Output the [x, y] coordinate of the center of the cell containing the given text.  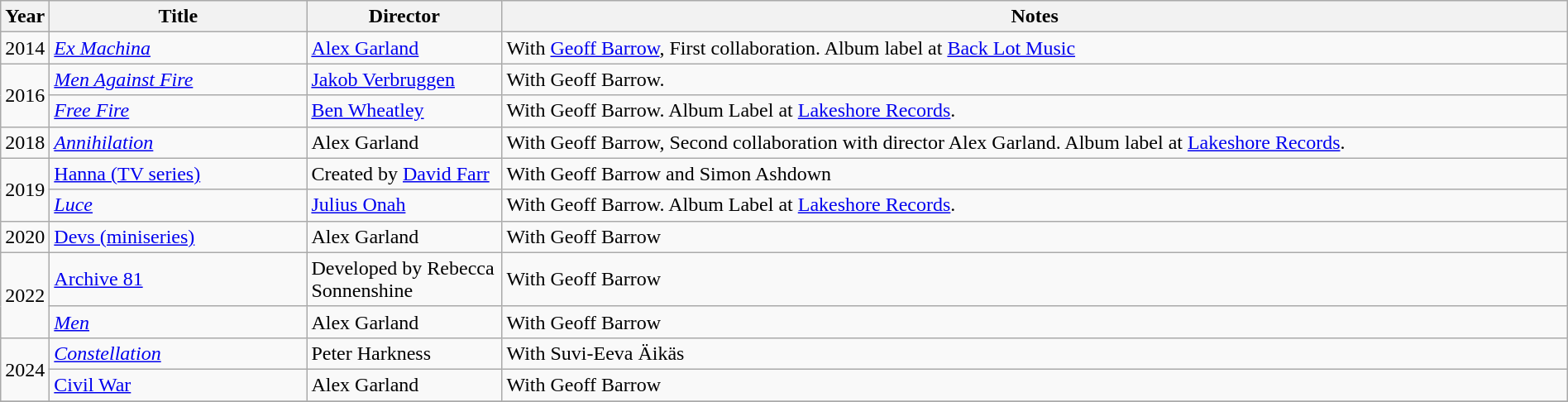
Created by David Farr [404, 174]
With Geoff Barrow. [1035, 79]
Jakob Verbruggen [404, 79]
2016 [25, 95]
With Suvi-Eeva Äikäs [1035, 353]
Director [404, 17]
Julius Onah [404, 205]
2018 [25, 142]
Peter Harkness [404, 353]
With Geoff Barrow, Second collaboration with director Alex Garland. Album label at Lakeshore Records. [1035, 142]
2024 [25, 369]
Devs (miniseries) [179, 237]
Developed by Rebecca Sonnenshine [404, 280]
Title [179, 17]
Hanna (TV series) [179, 174]
Notes [1035, 17]
Men [179, 322]
Men Against Fire [179, 79]
Free Fire [179, 111]
Constellation [179, 353]
Archive 81 [179, 280]
Luce [179, 205]
Ex Machina [179, 48]
Ben Wheatley [404, 111]
2019 [25, 189]
2022 [25, 294]
Annihilation [179, 142]
2020 [25, 237]
2014 [25, 48]
Year [25, 17]
With Geoff Barrow, First collaboration. Album label at Back Lot Music [1035, 48]
Civil War [179, 385]
With Geoff Barrow and Simon Ashdown [1035, 174]
